Find where the given text appears and provide that cell's center as [x, y] coordinate. 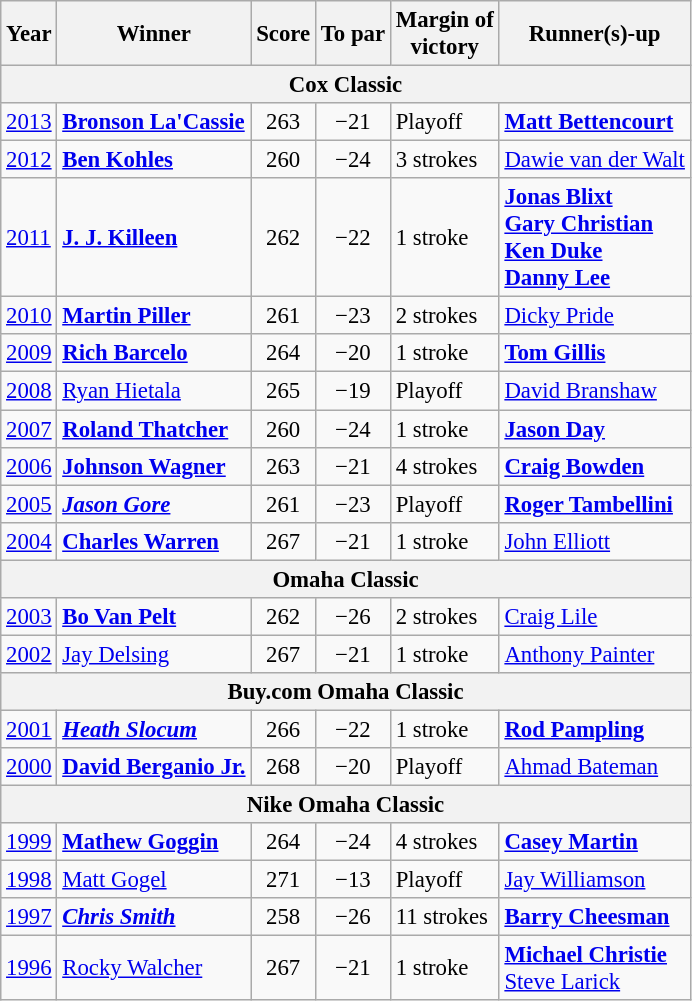
Jay Delsing [154, 654]
Dawie van der Walt [594, 160]
2007 [29, 429]
Barry Cheesman [594, 917]
Buy.com Omaha Classic [346, 692]
Roland Thatcher [154, 429]
Rocky Walcher [154, 968]
Winner [154, 34]
3 strokes [444, 160]
1999 [29, 842]
Bronson La'Cassie [154, 122]
268 [284, 767]
Chris Smith [154, 917]
2010 [29, 316]
Matt Gogel [154, 880]
266 [284, 729]
2000 [29, 767]
2013 [29, 122]
2006 [29, 466]
Dicky Pride [594, 316]
Rich Barcelo [154, 353]
J. J. Killeen [154, 238]
To par [352, 34]
2008 [29, 391]
Ahmad Bateman [594, 767]
2005 [29, 504]
2002 [29, 654]
Jason Day [594, 429]
Tom Gillis [594, 353]
Casey Martin [594, 842]
Runner(s)-up [594, 34]
Ryan Hietala [154, 391]
David Branshaw [594, 391]
Michael Christie Steve Larick [594, 968]
258 [284, 917]
Bo Van Pelt [154, 617]
1996 [29, 968]
Matt Bettencourt [594, 122]
Craig Bowden [594, 466]
Roger Tambellini [594, 504]
2011 [29, 238]
Score [284, 34]
Year [29, 34]
271 [284, 880]
2009 [29, 353]
Charles Warren [154, 541]
Heath Slocum [154, 729]
265 [284, 391]
2001 [29, 729]
Jay Williamson [594, 880]
−19 [352, 391]
David Berganio Jr. [154, 767]
Anthony Painter [594, 654]
Mathew Goggin [154, 842]
Ben Kohles [154, 160]
1998 [29, 880]
Jason Gore [154, 504]
2003 [29, 617]
2004 [29, 541]
−13 [352, 880]
Rod Pampling [594, 729]
11 strokes [444, 917]
Margin ofvictory [444, 34]
Jonas Blixt Gary Christian Ken Duke Danny Lee [594, 238]
Johnson Wagner [154, 466]
Nike Omaha Classic [346, 805]
Omaha Classic [346, 579]
2012 [29, 160]
Craig Lile [594, 617]
John Elliott [594, 541]
1997 [29, 917]
Martin Piller [154, 316]
Cox Classic [346, 85]
